Pinpoint the cell where the given text exists, returning its (x, y) midpoint coordinate. 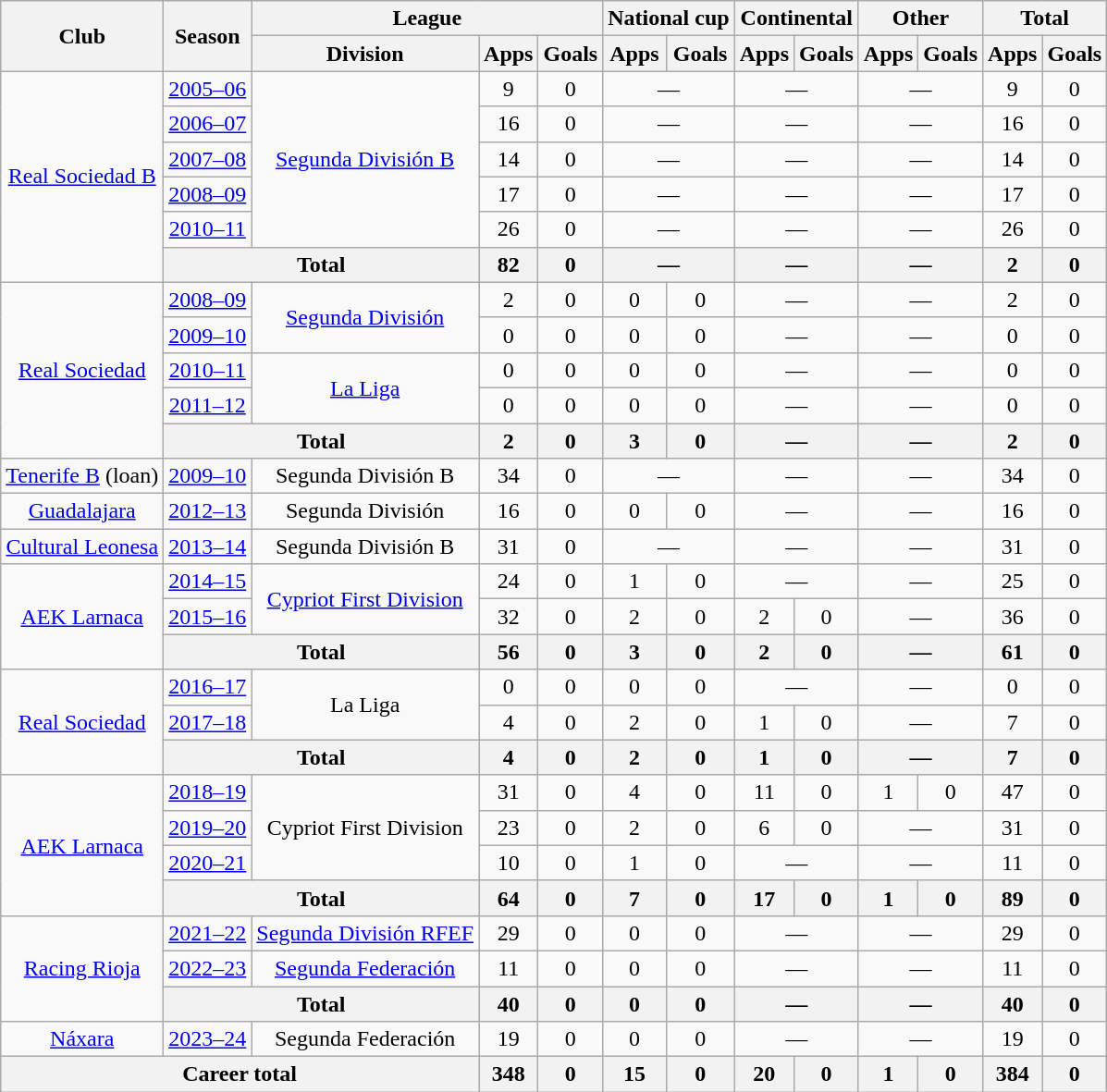
Other (920, 18)
2007–08 (207, 159)
2021–22 (207, 933)
Racing Rioja (82, 968)
64 (509, 898)
2015–16 (207, 617)
2023–24 (207, 1039)
Tenerife B (loan) (82, 476)
2011–12 (207, 405)
Guadalajara (82, 511)
24 (509, 582)
Season (207, 36)
2012–13 (207, 511)
2005–06 (207, 89)
2014–15 (207, 582)
82 (509, 264)
Real Sociedad B (82, 177)
2020–21 (207, 863)
Club (82, 36)
2018–19 (207, 792)
384 (1013, 1074)
Division (365, 54)
20 (764, 1074)
89 (1013, 898)
Náxara (82, 1039)
2006–07 (207, 124)
Career total (240, 1074)
23 (509, 828)
25 (1013, 582)
2017–18 (207, 722)
2013–14 (207, 546)
2022–23 (207, 968)
2016–17 (207, 687)
47 (1013, 792)
National cup (669, 18)
32 (509, 617)
15 (634, 1074)
10 (509, 863)
61 (1013, 652)
Continental (796, 18)
6 (764, 828)
Cultural Leonesa (82, 546)
2019–20 (207, 828)
56 (509, 652)
348 (509, 1074)
League (427, 18)
Segunda División RFEF (365, 933)
36 (1013, 617)
